From the cell containing the given text, extract its center point as [X, Y] coordinate. 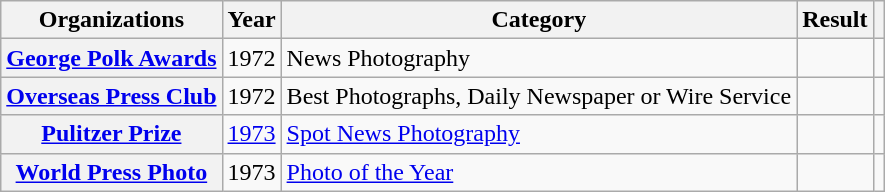
Spot News Photography [539, 134]
Overseas Press Club [112, 96]
Best Photographs, Daily Newspaper or Wire Service [539, 96]
George Polk Awards [112, 58]
Pulitzer Prize [112, 134]
Result [835, 20]
Category [539, 20]
Year [252, 20]
World Press Photo [112, 172]
News Photography [539, 58]
Photo of the Year [539, 172]
Organizations [112, 20]
